Pinpoint the cell where the given text exists, returning its (X, Y) midpoint coordinate. 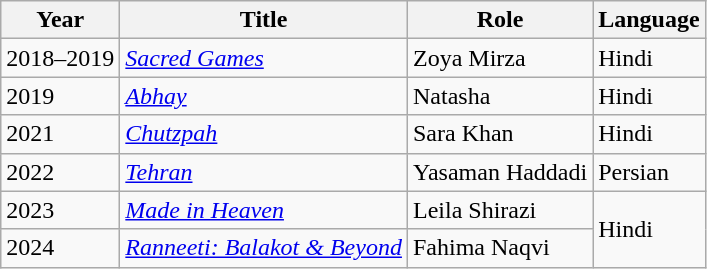
Year (60, 20)
2021 (60, 134)
Sara Khan (500, 134)
Leila Shirazi (500, 210)
2022 (60, 172)
Sacred Games (264, 58)
Tehran (264, 172)
Language (649, 20)
Yasaman Haddadi (500, 172)
Ranneeti: Balakot & Beyond (264, 248)
Role (500, 20)
Zoya Mirza (500, 58)
2018–2019 (60, 58)
Fahima Naqvi (500, 248)
2024 (60, 248)
Made in Heaven (264, 210)
Natasha (500, 96)
Abhay (264, 96)
Title (264, 20)
Persian (649, 172)
2019 (60, 96)
2023 (60, 210)
Chutzpah (264, 134)
